Extract the [x, y] coordinate from the center of the cell holding the provided text.  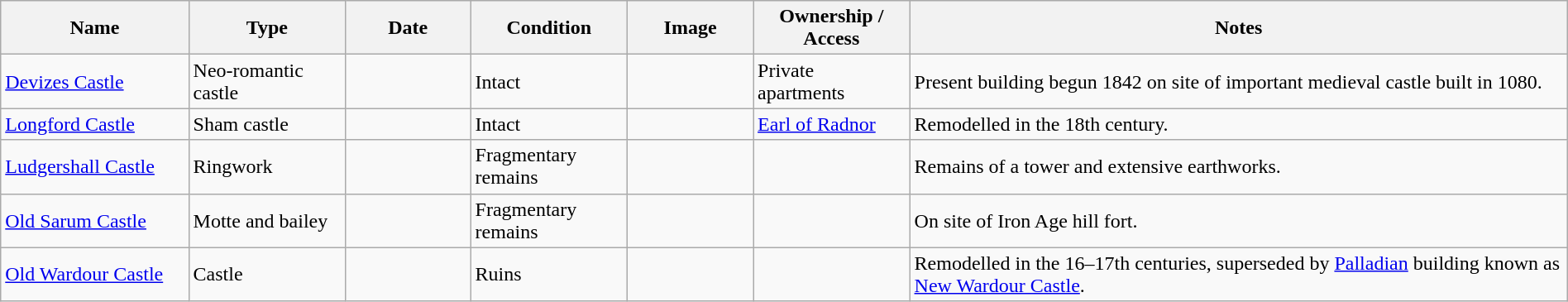
Name [94, 28]
Present building begun 1842 on site of important medieval castle built in 1080. [1239, 81]
Ludgershall Castle [94, 167]
Longford Castle [94, 124]
Remains of a tower and extensive earthworks. [1239, 167]
Earl of Radnor [832, 124]
Neo-romantic castle [266, 81]
Ownership / Access [832, 28]
Image [691, 28]
Private apartments [832, 81]
Notes [1239, 28]
Motte and bailey [266, 220]
Devizes Castle [94, 81]
Sham castle [266, 124]
Date [409, 28]
Old Wardour Castle [94, 275]
Condition [549, 28]
Type [266, 28]
Remodelled in the 16–17th centuries, superseded by Palladian building known as New Wardour Castle. [1239, 275]
Old Sarum Castle [94, 220]
Ringwork [266, 167]
Remodelled in the 18th century. [1239, 124]
Ruins [549, 275]
Castle [266, 275]
On site of Iron Age hill fort. [1239, 220]
